Capture the cell that displays the provided text and extract its (x, y) central coordinate. 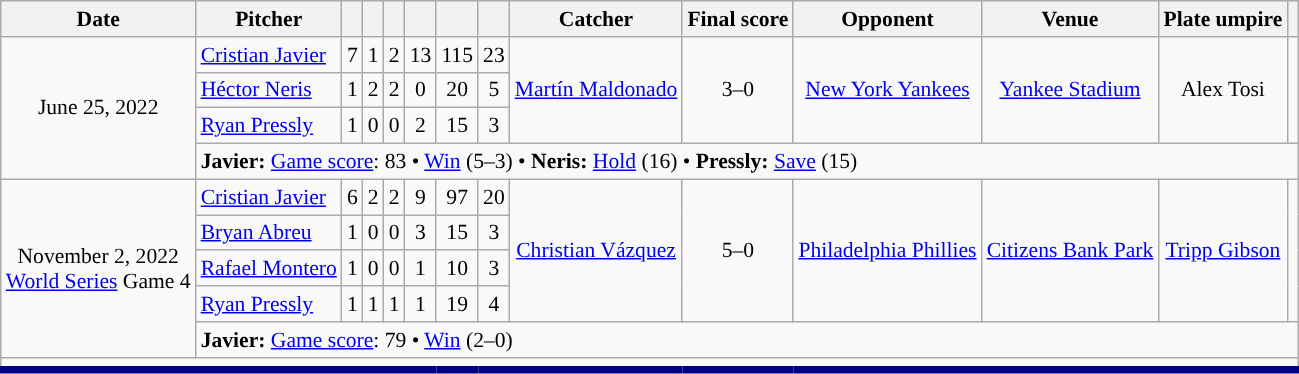
4 (494, 304)
19 (457, 304)
Final score (738, 19)
Tripp Gibson (1222, 250)
9 (421, 197)
Héctor Neris (269, 90)
5–0 (738, 250)
Opponent (887, 19)
Christian Vázquez (596, 250)
Alex Tosi (1222, 90)
Venue (1070, 19)
115 (457, 55)
5 (494, 90)
Plate umpire (1222, 19)
Date (98, 19)
Philadelphia Phillies (887, 250)
June 25, 2022 (98, 108)
Martín Maldonado (596, 90)
November 2, 2022 World Series Game 4 (98, 268)
Citizens Bank Park (1070, 250)
23 (494, 55)
Bryan Abreu (269, 233)
13 (421, 55)
3–0 (738, 90)
10 (457, 269)
Javier: Game score: 83 • Win (5–3) • Neris: Hold (16) • Pressly: Save (15) (747, 162)
Yankee Stadium (1070, 90)
97 (457, 197)
New York Yankees (887, 90)
Catcher (596, 19)
6 (352, 197)
Pitcher (269, 19)
7 (352, 55)
Javier: Game score: 79 • Win (2–0) (747, 340)
Rafael Montero (269, 269)
